Capture the cell that displays the provided text and extract its [x, y] central coordinate. 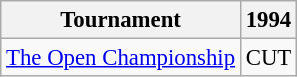
Tournament [121, 20]
The Open Championship [121, 58]
1994 [268, 20]
CUT [268, 58]
